For the text-containing cell, return its midpoint in [x, y] coordinate format. 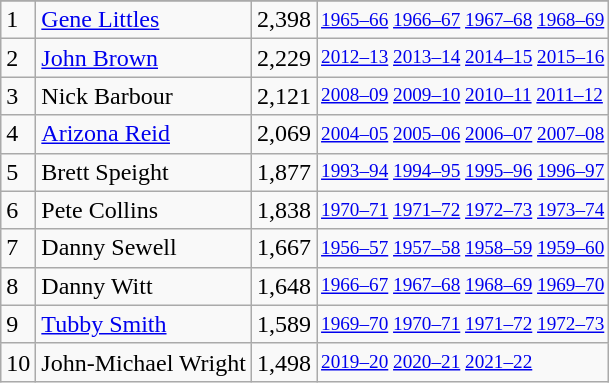
5 [18, 172]
6 [18, 210]
2004–05 2005–06 2006–07 2007–08 [462, 134]
2,069 [284, 134]
Arizona Reid [144, 134]
1,498 [284, 362]
10 [18, 362]
John Brown [144, 58]
3 [18, 96]
Brett Speight [144, 172]
2,229 [284, 58]
1,838 [284, 210]
1,648 [284, 286]
1,667 [284, 248]
2,121 [284, 96]
8 [18, 286]
2012–13 2013–14 2014–15 2015–16 [462, 58]
1969–70 1970–71 1971–72 1972–73 [462, 324]
1966–67 1967–68 1968–69 1969–70 [462, 286]
2008–09 2009–10 2010–11 2011–12 [462, 96]
Nick Barbour [144, 96]
1993–94 1994–95 1995–96 1996–97 [462, 172]
Danny Witt [144, 286]
4 [18, 134]
1,589 [284, 324]
1970–71 1971–72 1972–73 1973–74 [462, 210]
1956–57 1957–58 1958–59 1959–60 [462, 248]
7 [18, 248]
Tubby Smith [144, 324]
2 [18, 58]
1 [18, 20]
1,877 [284, 172]
9 [18, 324]
2019–20 2020–21 2021–22 [462, 362]
2,398 [284, 20]
John-Michael Wright [144, 362]
Danny Sewell [144, 248]
Gene Littles [144, 20]
Pete Collins [144, 210]
1965–66 1966–67 1967–68 1968–69 [462, 20]
